From the cell containing the given text, extract its center point as [x, y] coordinate. 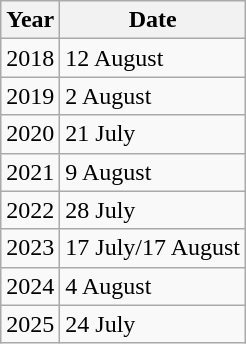
4 August [153, 286]
17 July/17 August [153, 248]
2021 [30, 172]
21 July [153, 134]
2024 [30, 286]
24 July [153, 324]
2025 [30, 324]
2 August [153, 96]
2022 [30, 210]
12 August [153, 58]
Year [30, 20]
Date [153, 20]
28 July [153, 210]
2018 [30, 58]
2023 [30, 248]
9 August [153, 172]
2020 [30, 134]
2019 [30, 96]
